Extract the (X, Y) coordinate from the center of the cell holding the provided text.  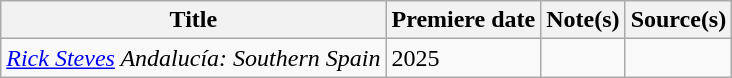
Rick Steves Andalucía: Southern Spain (194, 58)
Source(s) (678, 20)
2025 (464, 58)
Note(s) (583, 20)
Premiere date (464, 20)
Title (194, 20)
